Return the (x, y) coordinate for the center point of the cell that contains the specified text.  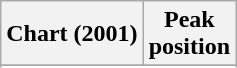
Chart (2001) (72, 34)
Peakposition (189, 34)
